Return the [X, Y] coordinate for the center point of the cell that contains the specified text.  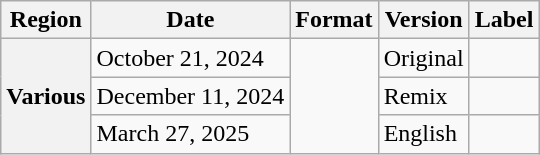
Date [190, 20]
March 27, 2025 [190, 134]
Various [46, 96]
Version [424, 20]
Format [334, 20]
Original [424, 58]
English [424, 134]
Region [46, 20]
Label [504, 20]
October 21, 2024 [190, 58]
Remix [424, 96]
December 11, 2024 [190, 96]
